Determine the [x, y] coordinate at the center of the cell enclosing the given text.  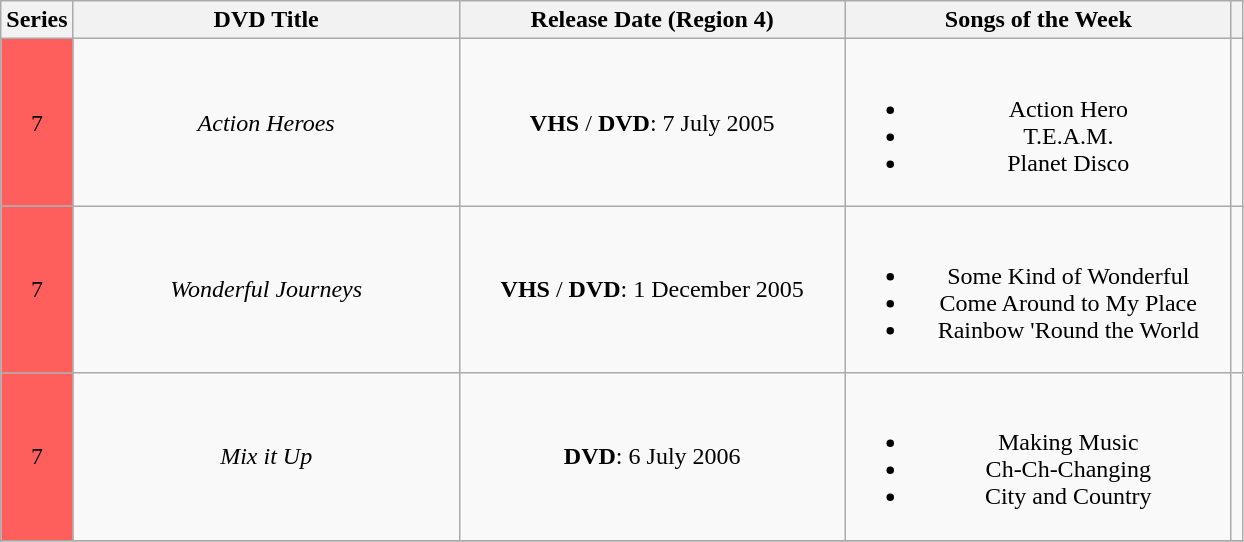
Action Heroes [266, 122]
Some Kind of WonderfulCome Around to My PlaceRainbow 'Round the World [1038, 290]
VHS / DVD: 7 July 2005 [652, 122]
DVD Title [266, 20]
Making MusicCh-Ch-ChangingCity and Country [1038, 456]
Release Date (Region 4) [652, 20]
Action HeroT.E.A.M.Planet Disco [1038, 122]
Wonderful Journeys [266, 290]
Series [37, 20]
DVD: 6 July 2006 [652, 456]
Mix it Up [266, 456]
VHS / DVD: 1 December 2005 [652, 290]
Songs of the Week [1038, 20]
